Output the [x, y] coordinate of the center of the cell containing the given text.  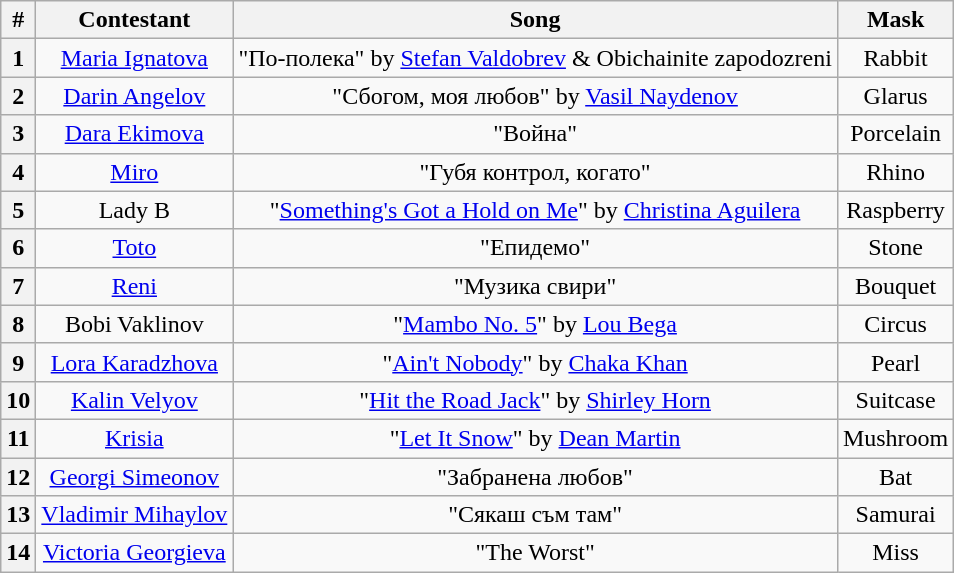
Miss [895, 553]
Glarus [895, 96]
Mask [895, 20]
Samurai [895, 515]
Bouquet [895, 286]
Mushroom [895, 438]
"Епидемо" [535, 248]
6 [18, 248]
Stone [895, 248]
Toto [134, 248]
1 [18, 58]
"Губя контрол, когато" [535, 172]
Rhino [895, 172]
14 [18, 553]
Maria Ignatova [134, 58]
Contestant [134, 20]
3 [18, 134]
Raspberry [895, 210]
Miro [134, 172]
4 [18, 172]
9 [18, 362]
Song [535, 20]
"По-полека" by Stefan Valdobrev & Obichainite zapodozreni [535, 58]
Circus [895, 324]
Dara Ekimova [134, 134]
"Ain't Nobody" by Chaka Khan [535, 362]
Lady B [134, 210]
Suitcase [895, 400]
"Hit the Road Jack" by Shirley Horn [535, 400]
Krisia [134, 438]
Vladimir Mihaylov [134, 515]
Porcelain [895, 134]
Victoria Georgieva [134, 553]
Reni [134, 286]
Lora Karadzhova [134, 362]
7 [18, 286]
"Забранена любов" [535, 477]
"Сбогом, моя любов" by Vasil Naydenov [535, 96]
"Something's Got a Hold on Me" by Christina Aguilera [535, 210]
Georgi Simeonov [134, 477]
13 [18, 515]
"Mambo No. 5" by Lou Bega [535, 324]
11 [18, 438]
Bat [895, 477]
Kalin Velyov [134, 400]
"The Worst" [535, 553]
5 [18, 210]
12 [18, 477]
"Let It Snow" by Dean Martin [535, 438]
"Сякаш съм там" [535, 515]
"Война" [535, 134]
10 [18, 400]
Pearl [895, 362]
Rabbit [895, 58]
"Музика свири" [535, 286]
# [18, 20]
8 [18, 324]
Bobi Vaklinov [134, 324]
2 [18, 96]
Darin Angelov [134, 96]
